Locate the cell with the specified text and output its (x, y) center coordinate. 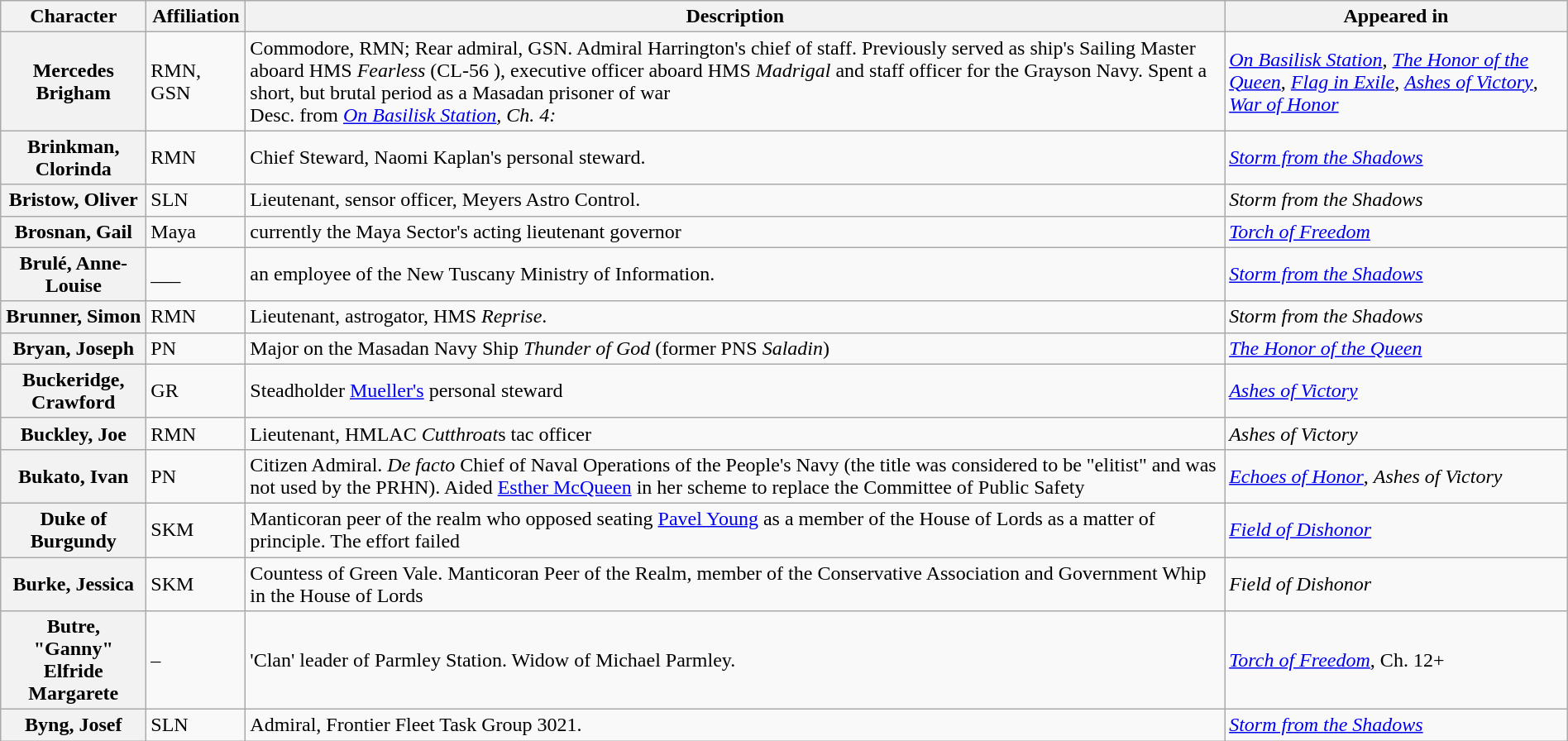
Buckeridge, Crawford (74, 390)
Lieutenant, sensor officer, Meyers Astro Control. (735, 200)
Appeared in (1396, 17)
currently the Maya Sector's acting lieutenant governor (735, 232)
Mercedes Brigham (74, 81)
Countess of Green Vale. Manticoran Peer of the Realm, member of the Conservative Association and Government Whip in the House of Lords (735, 584)
an employee of the New Tuscany Ministry of Information. (735, 275)
Major on the Masadan Navy Ship Thunder of God (former PNS Saladin) (735, 348)
Byng, Josef (74, 725)
Admiral, Frontier Fleet Task Group 3021. (735, 725)
Torch of Freedom (1396, 232)
Butre, "Ganny"Elfride Margarete (74, 660)
Brinkman, Clorinda (74, 157)
Character (74, 17)
___ (196, 275)
Description (735, 17)
Bristow, Oliver (74, 200)
Lieutenant, astrogator, HMS Reprise. (735, 317)
Burke, Jessica (74, 584)
Affiliation (196, 17)
Echoes of Honor, Ashes of Victory (1396, 476)
Maya (196, 232)
On Basilisk Station, The Honor of the Queen, Flag in Exile, Ashes of Victory, War of Honor (1396, 81)
RMN, GSN (196, 81)
Buckley, Joe (74, 433)
Chief Steward, Naomi Kaplan's personal steward. (735, 157)
Torch of Freedom, Ch. 12+ (1396, 660)
'Clan' leader of Parmley Station. Widow of Michael Parmley. (735, 660)
The Honor of the Queen (1396, 348)
Steadholder Mueller's personal steward (735, 390)
– (196, 660)
Bryan, Joseph (74, 348)
Lieutenant, HMLAC Cutthroats tac officer (735, 433)
Brosnan, Gail (74, 232)
GR (196, 390)
Brulé, Anne-Louise (74, 275)
Manticoran peer of the realm who opposed seating Pavel Young as a member of the House of Lords as a matter of principle. The effort failed (735, 529)
Duke of Burgundy (74, 529)
Brunner, Simon (74, 317)
Bukato, Ivan (74, 476)
